Provide the (x, y) coordinate of the cell's center where the given text is located.  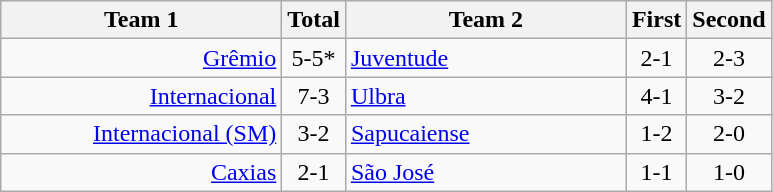
Sapucaiense (486, 134)
Second (729, 20)
Caxias (142, 172)
1-1 (656, 172)
1-0 (729, 172)
Grêmio (142, 58)
1-2 (656, 134)
2-3 (729, 58)
7-3 (314, 96)
Total (314, 20)
5-5* (314, 58)
4-1 (656, 96)
2-0 (729, 134)
Team 2 (486, 20)
São José (486, 172)
First (656, 20)
Team 1 (142, 20)
Ulbra (486, 96)
Internacional (SM) (142, 134)
Internacional (142, 96)
Juventude (486, 58)
